For the text-containing cell, return its midpoint in (x, y) coordinate format. 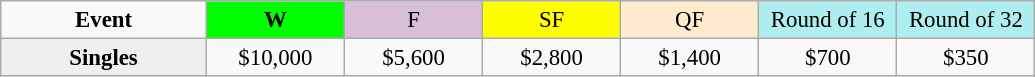
W (275, 20)
$5,600 (413, 58)
Round of 32 (966, 20)
QF (690, 20)
F (413, 20)
$10,000 (275, 58)
Event (104, 20)
Singles (104, 58)
$1,400 (690, 58)
$350 (966, 58)
SF (552, 20)
Round of 16 (828, 20)
$700 (828, 58)
$2,800 (552, 58)
